Scan for the cell matching the given text and deliver its [X, Y] coordinate at center. 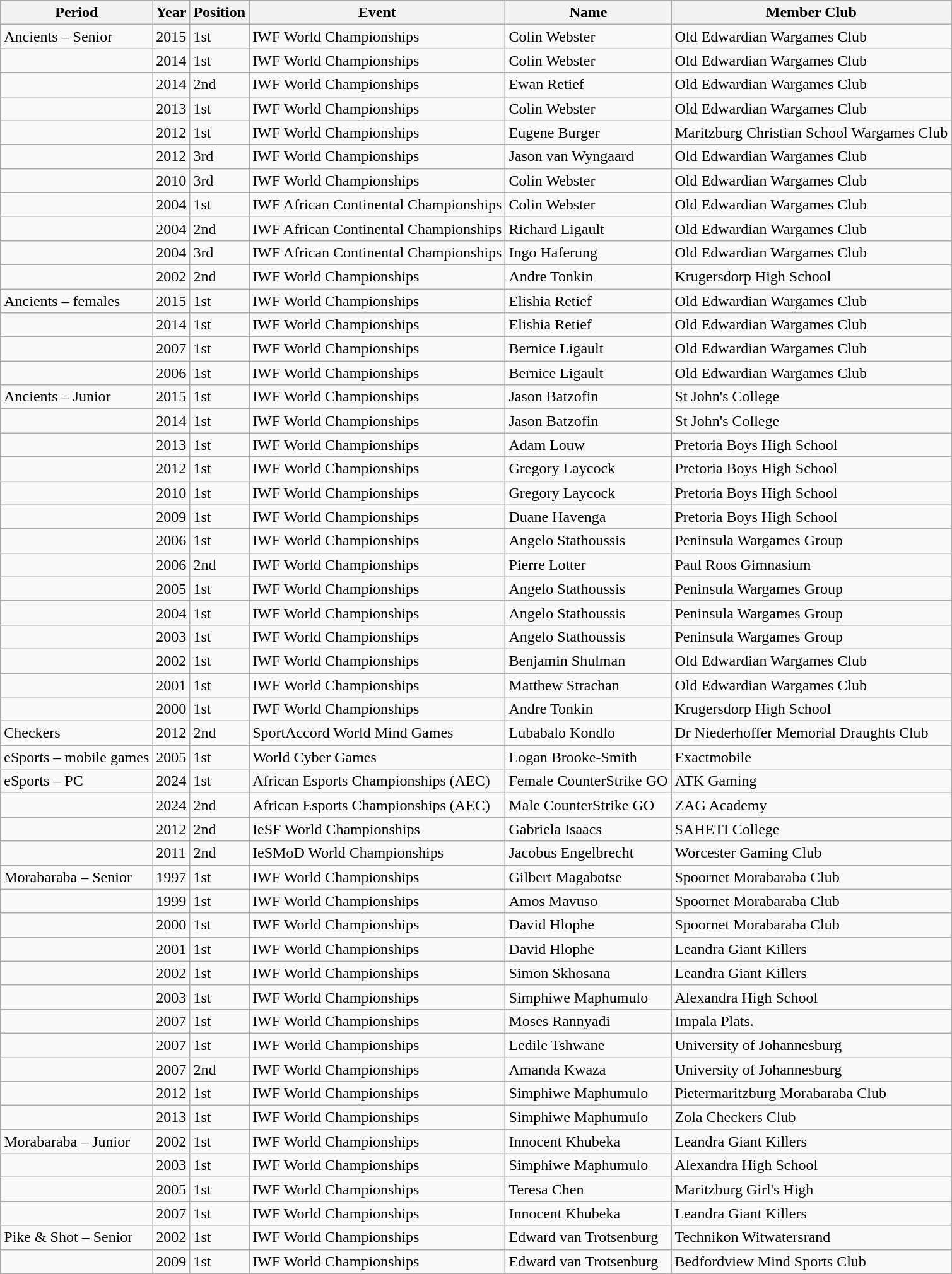
Dr Niederhoffer Memorial Draughts Club [811, 733]
Simon Skhosana [588, 973]
Jason van Wyngaard [588, 156]
Female CounterStrike GO [588, 781]
IeSMoD World Championships [377, 853]
Adam Louw [588, 445]
Paul Roos Gimnasium [811, 565]
Lubabalo Kondlo [588, 733]
Maritzburg Girl's High [811, 1189]
Ingo Haferung [588, 252]
Bedfordview Mind Sports Club [811, 1261]
Moses Rannyadi [588, 1021]
Richard Ligault [588, 228]
Member Club [811, 13]
Period [77, 13]
Duane Havenga [588, 517]
1999 [172, 901]
Amanda Kwaza [588, 1070]
Checkers [77, 733]
Male CounterStrike GO [588, 805]
Event [377, 13]
Position [220, 13]
Teresa Chen [588, 1189]
eSports – PC [77, 781]
Matthew Strachan [588, 685]
Zola Checkers Club [811, 1118]
Morabaraba – Junior [77, 1141]
Logan Brooke-Smith [588, 757]
Amos Mavuso [588, 901]
Gilbert Magabotse [588, 877]
1997 [172, 877]
World Cyber Games [377, 757]
Morabaraba – Senior [77, 877]
eSports – mobile games [77, 757]
Ancients – Senior [77, 37]
Impala Plats. [811, 1021]
Ancients – females [77, 301]
Pietermaritzburg Morabaraba Club [811, 1094]
Exactmobile [811, 757]
SportAccord World Mind Games [377, 733]
Ancients – Junior [77, 397]
Ewan Retief [588, 85]
Worcester Gaming Club [811, 853]
ATK Gaming [811, 781]
2011 [172, 853]
Ledile Tshwane [588, 1045]
Maritzburg Christian School Wargames Club [811, 133]
Jacobus Engelbrecht [588, 853]
SAHETI College [811, 829]
Name [588, 13]
ZAG Academy [811, 805]
Pierre Lotter [588, 565]
IeSF World Championships [377, 829]
Benjamin Shulman [588, 661]
Eugene Burger [588, 133]
Gabriela Isaacs [588, 829]
Technikon Witwatersrand [811, 1237]
Year [172, 13]
Pike & Shot – Senior [77, 1237]
